Provide the [X, Y] coordinate of the cell's center where the given text is located.  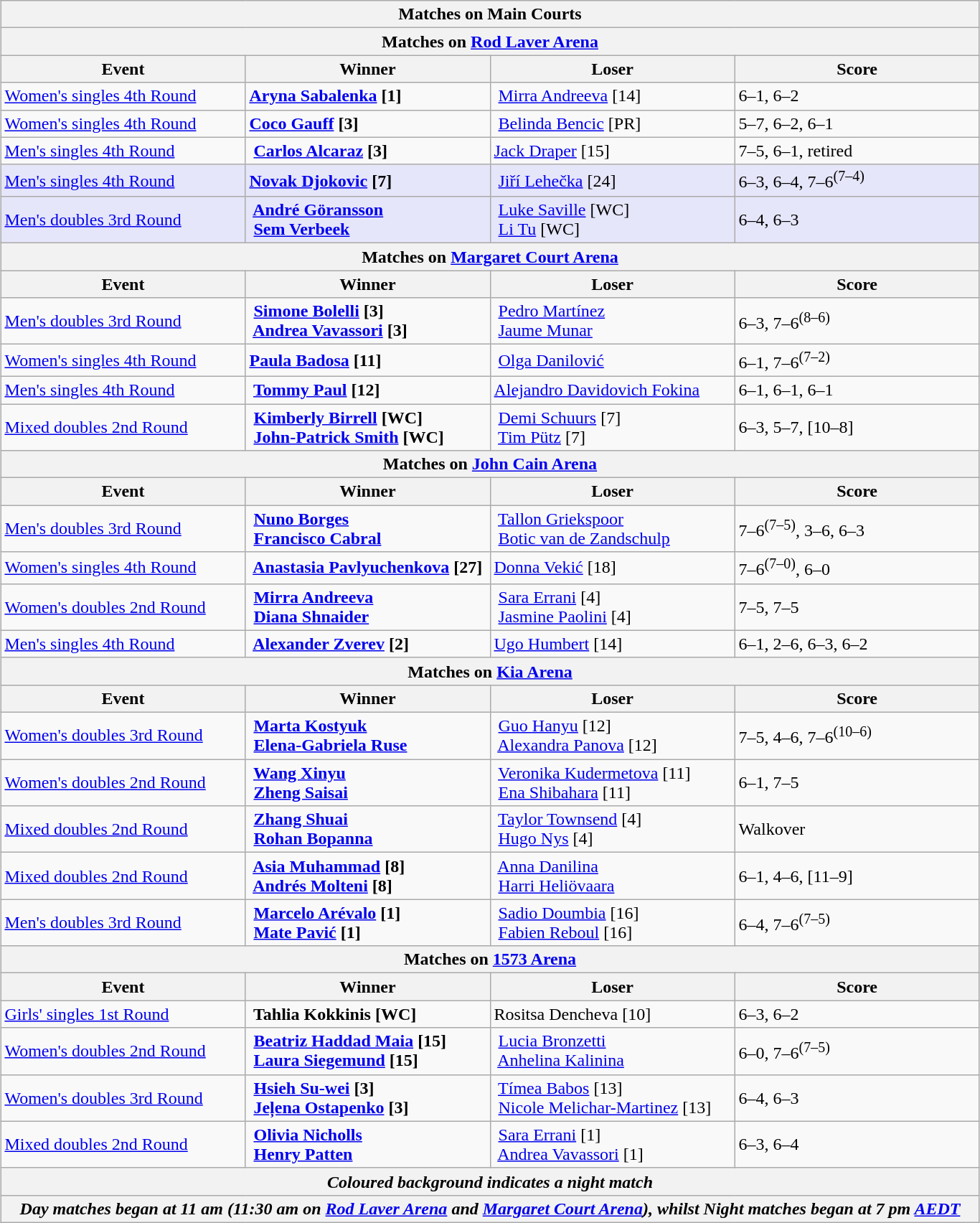
6–1, 4–6, [11–9] [857, 876]
6–3, 7–6(8–6) [857, 322]
7–5, 4–6, 7–6(10–6) [857, 736]
6–3, 6–2 [857, 1014]
Zhang Shuai Rohan Bopanna [367, 830]
Wang Xinyu Zheng Saisai [367, 782]
6–1, 2–6, 6–3, 6–2 [857, 644]
Donna Vekić [18] [613, 568]
Matches on Rod Laver Arena [490, 42]
Tímea Babos [13] Nicole Melichar-Martinez [13] [613, 1098]
Coloured background indicates a night match [490, 1181]
Kimberly Birrell [WC] John-Patrick Smith [WC] [367, 428]
6–1, 7–6(7–2) [857, 360]
6–4, 7–6(7–5) [857, 923]
6–1, 6–2 [857, 96]
Matches on Kia Arena [490, 671]
Pedro Martínez Jaume Munar [613, 322]
Beatriz Haddad Maia [15] Laura Siegemund [15] [367, 1051]
Anastasia Pavlyuchenkova [27] [367, 568]
Day matches began at 11 am (11:30 am on Rod Laver Arena and Margaret Court Arena), whilst Night matches began at 7 pm AEDT [490, 1209]
Marcelo Arévalo [1] Mate Pavić [1] [367, 923]
Mirra Andreeva Diana Shnaider [367, 607]
Matches on Main Courts [490, 14]
6–1, 6–1, 6–1 [857, 390]
6–3, 6–4 [857, 1144]
Rositsa Dencheva [10] [613, 1014]
Girls' singles 1st Round [123, 1014]
7–5, 7–5 [857, 607]
Marta Kostyuk Elena-Gabriela Ruse [367, 736]
Walkover [857, 830]
7–5, 6–1, retired [857, 151]
Carlos Alcaraz [3] [367, 151]
Veronika Kudermetova [11] Ena Shibahara [11] [613, 782]
Anna Danilina Harri Heliövaara [613, 876]
Matches on Margaret Court Arena [490, 257]
6–0, 7–6(7–5) [857, 1051]
Tommy Paul [12] [367, 390]
Matches on 1573 Arena [490, 960]
Ugo Humbert [14] [613, 644]
7–6(7–5), 3–6, 6–3 [857, 528]
Mirra Andreeva [14] [613, 96]
Coco Gauff [3] [367, 123]
Guo Hanyu [12] Alexandra Panova [12] [613, 736]
Belinda Bencic [PR] [613, 123]
6–3, 5–7, [10–8] [857, 428]
André Göransson Sem Verbeek [367, 220]
Sara Errani [4] Jasmine Paolini [4] [613, 607]
Asia Muhammad [8] Andrés Molteni [8] [367, 876]
Sara Errani [1] Andrea Vavassori [1] [613, 1144]
Nuno Borges Francisco Cabral [367, 528]
Luke Saville [WC] Li Tu [WC] [613, 220]
Matches on John Cain Arena [490, 464]
Hsieh Su-wei [3] Jeļena Ostapenko [3] [367, 1098]
Alexander Zverev [2] [367, 644]
Tallon Griekspoor Botic van de Zandschulp [613, 528]
Alejandro Davidovich Fokina [613, 390]
7–6(7–0), 6–0 [857, 568]
Jack Draper [15] [613, 151]
Novak Djokovic [7] [367, 181]
Tahlia Kokkinis [WC] [367, 1014]
Olga Danilović [613, 360]
Olivia Nicholls Henry Patten [367, 1144]
Demi Schuurs [7] Tim Pütz [7] [613, 428]
Aryna Sabalenka [1] [367, 96]
Sadio Doumbia [16] Fabien Reboul [16] [613, 923]
Paula Badosa [11] [367, 360]
Taylor Townsend [4] Hugo Nys [4] [613, 830]
Lucia Bronzetti Anhelina Kalinina [613, 1051]
5–7, 6–2, 6–1 [857, 123]
Jiří Lehečka [24] [613, 181]
Simone Bolelli [3] Andrea Vavassori [3] [367, 322]
6–1, 7–5 [857, 782]
6–3, 6–4, 7–6(7–4) [857, 181]
